Pinpoint the cell where the given text exists, returning its [x, y] midpoint coordinate. 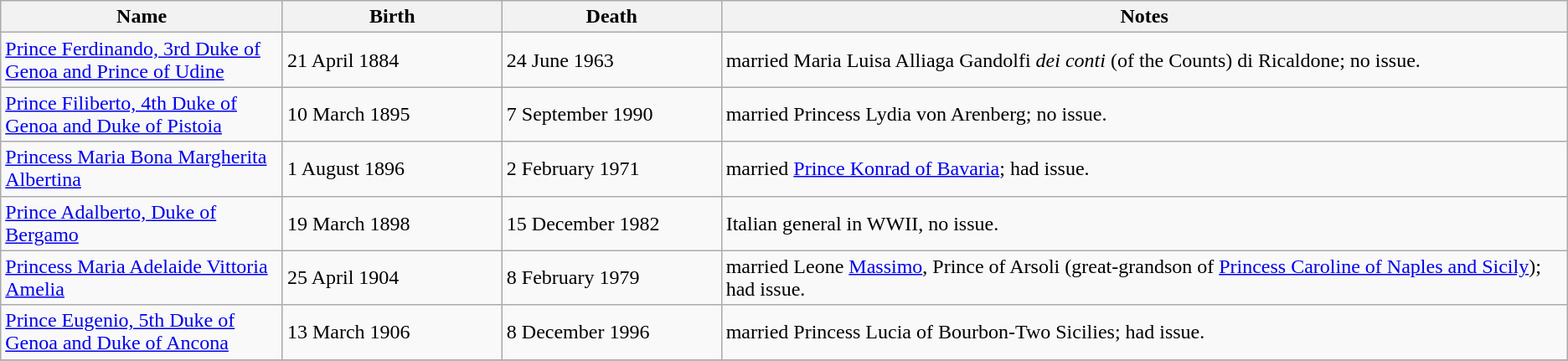
8 February 1979 [611, 278]
13 March 1906 [392, 332]
8 December 1996 [611, 332]
Prince Adalberto, Duke of Bergamo [142, 223]
married Leone Massimo, Prince of Arsoli (great-grandson of Princess Caroline of Naples and Sicily); had issue. [1144, 278]
Prince Eugenio, 5th Duke of Genoa and Duke of Ancona [142, 332]
Prince Filiberto, 4th Duke of Genoa and Duke of Pistoia [142, 114]
25 April 1904 [392, 278]
2 February 1971 [611, 169]
married Maria Luisa Alliaga Gandolfi dei conti (of the Counts) di Ricaldone; no issue. [1144, 60]
24 June 1963 [611, 60]
21 April 1884 [392, 60]
Italian general in WWII, no issue. [1144, 223]
married Princess Lucia of Bourbon-Two Sicilies; had issue. [1144, 332]
Name [142, 17]
19 March 1898 [392, 223]
15 December 1982 [611, 223]
Prince Ferdinando, 3rd Duke of Genoa and Prince of Udine [142, 60]
married Prince Konrad of Bavaria; had issue. [1144, 169]
Notes [1144, 17]
1 August 1896 [392, 169]
married Princess Lydia von Arenberg; no issue. [1144, 114]
Princess Maria Bona Margherita Albertina [142, 169]
Princess Maria Adelaide Vittoria Amelia [142, 278]
Birth [392, 17]
7 September 1990 [611, 114]
10 March 1895 [392, 114]
Death [611, 17]
